Locate the cell with the specified text and output its [x, y] center coordinate. 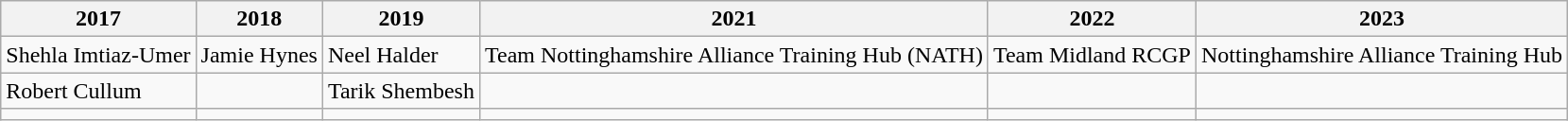
2019 [401, 19]
Jamie Hynes [259, 55]
Team Midland RCGP [1092, 55]
2023 [1382, 19]
2022 [1092, 19]
Nottinghamshire Alliance Training Hub [1382, 55]
2017 [98, 19]
Team Nottinghamshire Alliance Training Hub (NATH) [733, 55]
2021 [733, 19]
Tarik Shembesh [401, 91]
Robert Cullum [98, 91]
2018 [259, 19]
Shehla Imtiaz-Umer [98, 55]
Neel Halder [401, 55]
